Identify which cell holds the provided text, then report its (x, y) central coordinate. 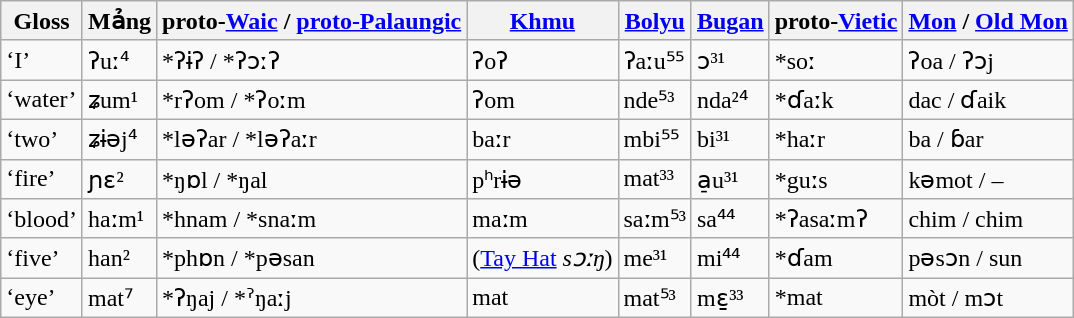
‘two’ (42, 139)
*mat (836, 298)
saːm⁵³ (654, 219)
me³¹ (654, 258)
nde⁵³ (654, 100)
‘blood’ (42, 219)
pəsɔn / sun (988, 258)
mat³³ (654, 179)
ʑɨəj⁴ (119, 139)
(Tay Hat sɔːŋ) (542, 258)
*ʔasaːmʔ (836, 219)
han² (119, 258)
ʔuː⁴ (119, 60)
Khmu (542, 21)
*ŋɒl / *ŋal (312, 179)
ʔoa / ʔɔj (988, 60)
ʔoʔ (542, 60)
Mảng (119, 21)
pʰrɨə (542, 179)
kəmot / – (988, 179)
*hnam / *snaːm (312, 219)
proto-Vietic (836, 21)
ba / ɓar (988, 139)
sa⁴⁴ (730, 219)
mat⁷ (119, 298)
*rʔom / *ʔoːm (312, 100)
baːr (542, 139)
a̠u³¹ (730, 179)
bi³¹ (730, 139)
‘I’ (42, 60)
‘five’ (42, 258)
mat (542, 298)
ɔ³¹ (730, 60)
‘eye’ (42, 298)
*ʔɨʔ / *ʔɔːʔ (312, 60)
Mon / Old Mon (988, 21)
*ɗam (836, 258)
*ləʔar / *ləʔaːr (312, 139)
mɛ̱³³ (730, 298)
chim / chim (988, 219)
*guːs (836, 179)
‘water’ (42, 100)
ʔom (542, 100)
nda²⁴ (730, 100)
mòt / mɔt (988, 298)
dac / ɗaik (988, 100)
maːm (542, 219)
ɲɛ² (119, 179)
*haːr (836, 139)
Bolyu (654, 21)
ʔaːu⁵⁵ (654, 60)
haːm¹ (119, 219)
mi⁴⁴ (730, 258)
Bugan (730, 21)
*phɒn / *pəsan (312, 258)
proto-Waic / proto-Palaungic (312, 21)
Gloss (42, 21)
mat⁵³ (654, 298)
*ɗaːk (836, 100)
ʑum¹ (119, 100)
*ʔŋaj / *ˀŋaːj (312, 298)
‘fire’ (42, 179)
*soː (836, 60)
mbi⁵⁵ (654, 139)
